Extract the (x, y) coordinate from the center of the cell holding the provided text.  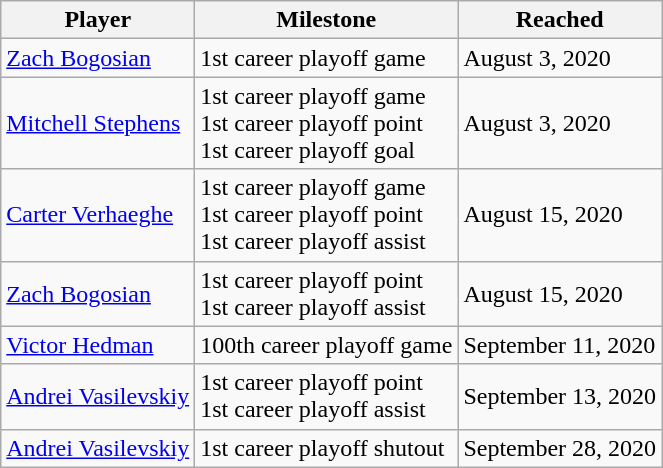
September 28, 2020 (560, 448)
Carter Verhaeghe (98, 215)
Victor Hedman (98, 345)
Reached (560, 20)
100th career playoff game (326, 345)
Milestone (326, 20)
1st career playoff game1st career playoff point1st career playoff assist (326, 215)
1st career playoff shutout (326, 448)
1st career playoff game (326, 58)
1st career playoff game1st career playoff point1st career playoff goal (326, 123)
Player (98, 20)
September 13, 2020 (560, 396)
Mitchell Stephens (98, 123)
September 11, 2020 (560, 345)
